Identify which cell holds the provided text, then report its (x, y) central coordinate. 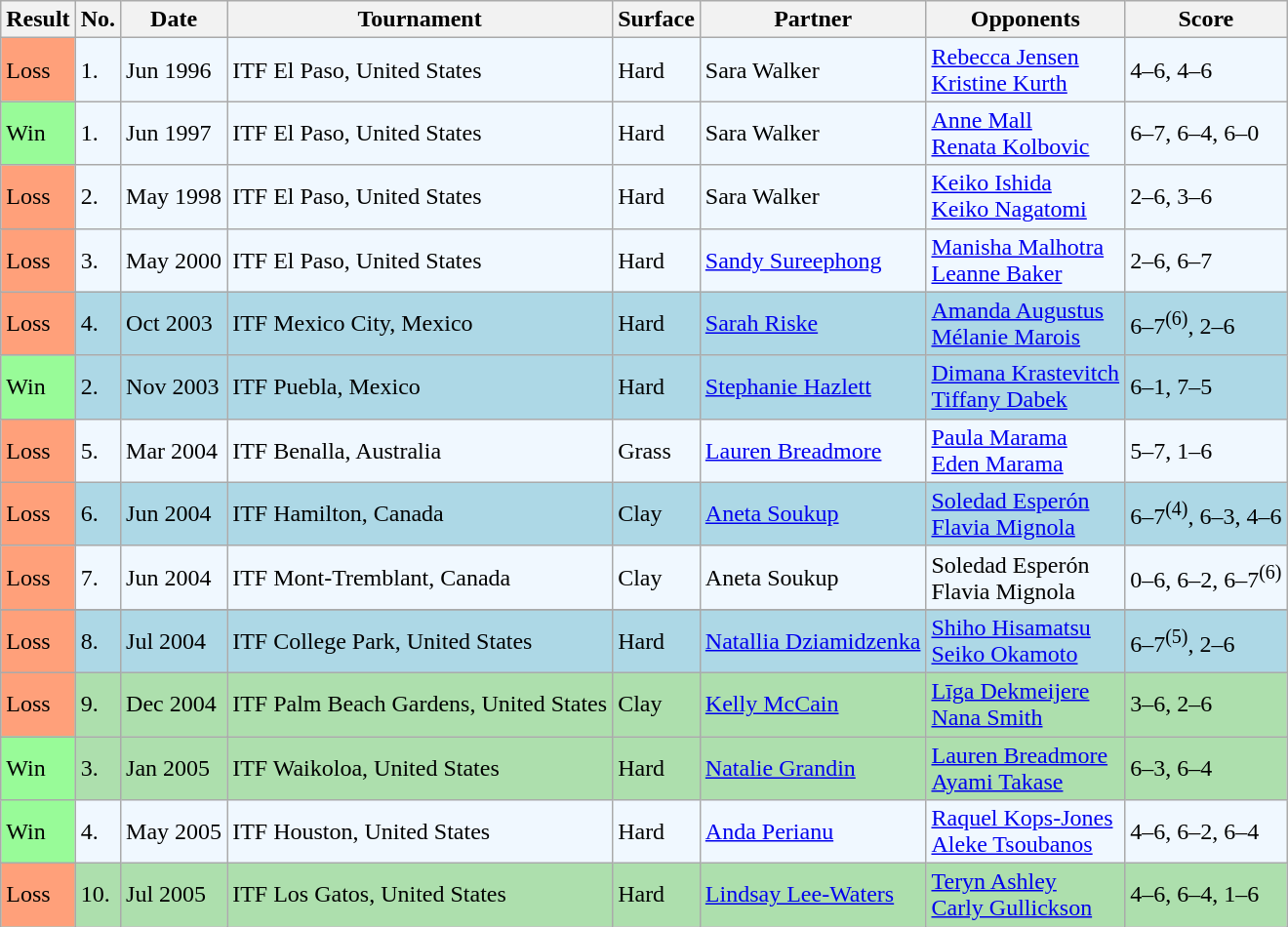
Amanda Augustus Mélanie Marois (1026, 324)
2–6, 3–6 (1206, 197)
Jun 1997 (174, 133)
ITF Palm Beach Gardens, United States (420, 705)
Lauren Breadmore Ayami Takase (1026, 767)
Anne Mall Renata Kolbovic (1026, 133)
Lindsay Lee-Waters (813, 896)
9. (98, 705)
Oct 2003 (174, 324)
Mar 2004 (174, 451)
5. (98, 451)
ITF Mont-Tremblant, Canada (420, 578)
Raquel Kops-Jones Aleke Tsoubanos (1026, 831)
ITF Mexico City, Mexico (420, 324)
6–3, 6–4 (1206, 767)
Tournament (420, 20)
4–6, 6–2, 6–4 (1206, 831)
May 2000 (174, 260)
ITF Houston, United States (420, 831)
Opponents (1026, 20)
Score (1206, 20)
4–6, 4–6 (1206, 70)
Anda Perianu (813, 831)
No. (98, 20)
Natallia Dziamidzenka (813, 640)
ITF Benalla, Australia (420, 451)
3–6, 2–6 (1206, 705)
6–7(5), 2–6 (1206, 640)
7. (98, 578)
4–6, 6–4, 1–6 (1206, 896)
May 2005 (174, 831)
ITF Los Gatos, United States (420, 896)
Jul 2005 (174, 896)
6. (98, 513)
Sandy Sureephong (813, 260)
2–6, 6–7 (1206, 260)
Dimana Krastevitch Tiffany Dabek (1026, 386)
ITF College Park, United States (420, 640)
ITF Puebla, Mexico (420, 386)
6–7, 6–4, 6–0 (1206, 133)
Jun 1996 (174, 70)
6–7(6), 2–6 (1206, 324)
Partner (813, 20)
ITF Waikoloa, United States (420, 767)
Surface (657, 20)
Keiko Ishida Keiko Nagatomi (1026, 197)
Nov 2003 (174, 386)
Rebecca Jensen Kristine Kurth (1026, 70)
Manisha Malhotra Leanne Baker (1026, 260)
6–1, 7–5 (1206, 386)
5–7, 1–6 (1206, 451)
Teryn Ashley Carly Gullickson (1026, 896)
Grass (657, 451)
Natalie Grandin (813, 767)
Jan 2005 (174, 767)
Dec 2004 (174, 705)
May 1998 (174, 197)
Shiho Hisamatsu Seiko Okamoto (1026, 640)
ITF Hamilton, Canada (420, 513)
Date (174, 20)
6–7(4), 6–3, 4–6 (1206, 513)
Lauren Breadmore (813, 451)
Kelly McCain (813, 705)
Result (38, 20)
Līga Dekmeijere Nana Smith (1026, 705)
8. (98, 640)
0–6, 6–2, 6–7(6) (1206, 578)
Stephanie Hazlett (813, 386)
Jul 2004 (174, 640)
Sarah Riske (813, 324)
Paula Marama Eden Marama (1026, 451)
10. (98, 896)
